Detect which cell encompasses the target text, then output its [X, Y] center coordinate. 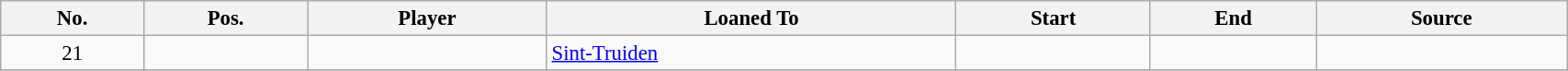
Player [428, 18]
End [1233, 18]
Source [1442, 18]
Loaned To [751, 18]
No. [73, 18]
Sint-Truiden [751, 53]
21 [73, 53]
Start [1054, 18]
Pos. [226, 18]
